Return [X, Y] of the center of cell containing provided text 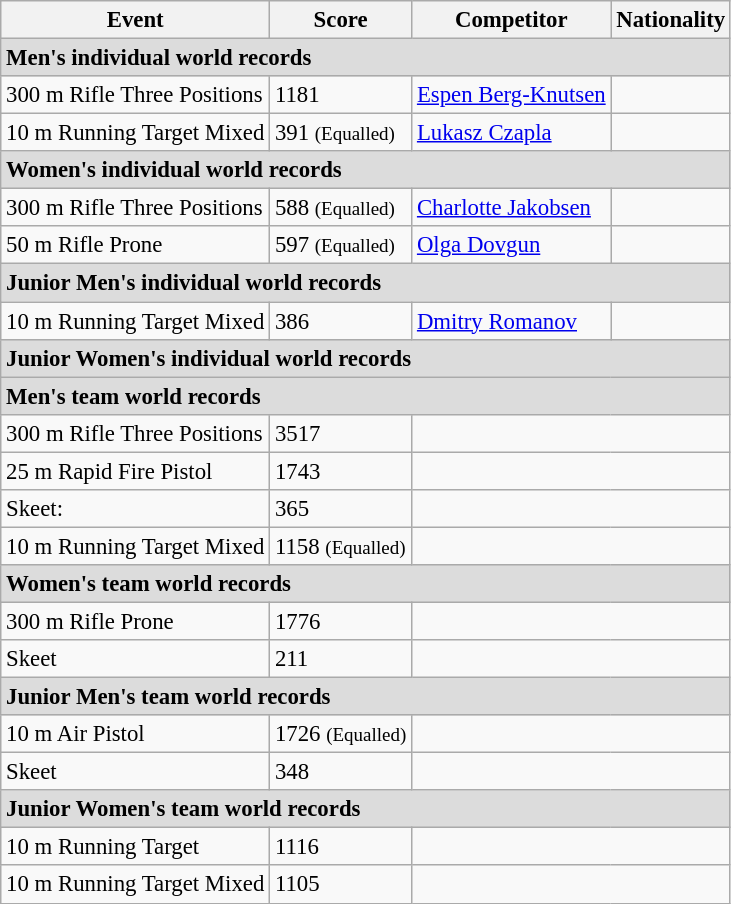
Espen Berg-Knutsen [512, 95]
1181 [341, 95]
Women's individual world records [366, 170]
Junior Women's individual world records [366, 358]
1726 (Equalled) [341, 734]
Lukasz Czapla [512, 133]
Skeet: [136, 509]
Score [341, 20]
Dmitry Romanov [512, 321]
3517 [341, 433]
Nationality [670, 20]
Men's team world records [366, 396]
1158 (Equalled) [341, 546]
1743 [341, 471]
Junior Men's individual world records [366, 283]
365 [341, 509]
300 m Rifle Prone [136, 621]
588 (Equalled) [341, 208]
Women's team world records [366, 584]
50 m Rifle Prone [136, 245]
Olga Dovgun [512, 245]
Junior Men's team world records [366, 697]
25 m Rapid Fire Pistol [136, 471]
10 m Air Pistol [136, 734]
10 m Running Target [136, 847]
597 (Equalled) [341, 245]
Junior Women's team world records [366, 809]
1776 [341, 621]
Charlotte Jakobsen [512, 208]
386 [341, 321]
Event [136, 20]
Men's individual world records [366, 58]
211 [341, 659]
1116 [341, 847]
Competitor [512, 20]
348 [341, 772]
1105 [341, 885]
391 (Equalled) [341, 133]
